Search for the cell housing the specified text and yield its (X, Y) center coordinate. 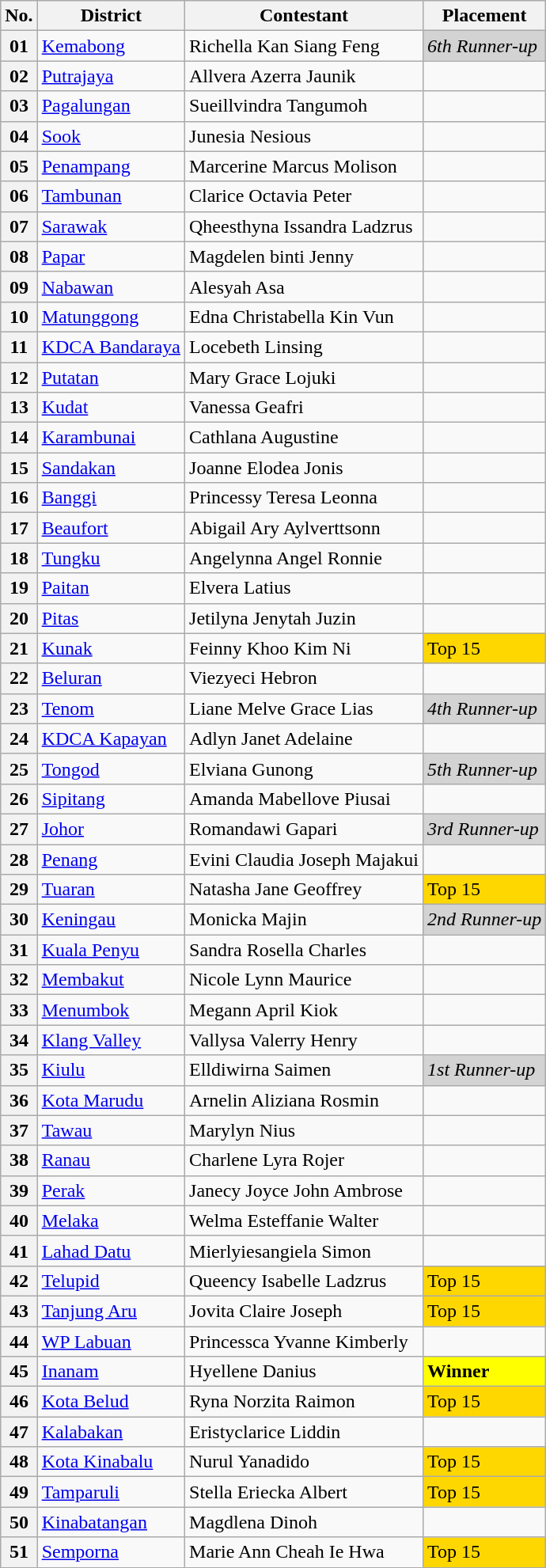
Princessy Teresa Leonna (304, 498)
Lahad Datu (111, 1251)
46 (19, 1402)
Joanne Elodea Jonis (304, 468)
Welma Esteffanie Walter (304, 1221)
Penampang (111, 166)
25 (19, 769)
Natasha Jane Geoffrey (304, 890)
Megann April Kiok (304, 1010)
Sueillvindra Tangumoh (304, 106)
Tawau (111, 1130)
41 (19, 1251)
Tenom (111, 708)
Princessca Yvanne Kimberly (304, 1342)
Kinabatangan (111, 1522)
Kota Belud (111, 1402)
34 (19, 1040)
Liane Melve Grace Lias (304, 708)
3rd Runner-up (484, 829)
Mierlyiesangiela Simon (304, 1251)
Tungku (111, 558)
Kota Marudu (111, 1100)
40 (19, 1221)
Marylyn Nius (304, 1130)
05 (19, 166)
Paitan (111, 588)
28 (19, 859)
Cathlana Augustine (304, 438)
45 (19, 1372)
47 (19, 1432)
02 (19, 76)
Tongod (111, 769)
32 (19, 980)
Allvera Azerra Jaunik (304, 76)
Angelynna Angel Ronnie (304, 558)
Telupid (111, 1281)
Magdlena Dinoh (304, 1522)
Kudat (111, 408)
1st Runner-up (484, 1070)
2nd Runner-up (484, 920)
Evini Claudia Joseph Majakui (304, 859)
Junesia Nesious (304, 136)
23 (19, 708)
03 (19, 106)
KDCA Kapayan (111, 738)
26 (19, 799)
Jovita Claire Joseph (304, 1311)
29 (19, 890)
Elviana Gunong (304, 769)
District (111, 16)
Arnelin Aliziana Rosmin (304, 1100)
51 (19, 1552)
18 (19, 558)
16 (19, 498)
Kunak (111, 648)
Viezyeci Hebron (304, 678)
50 (19, 1522)
Mary Grace Lojuki (304, 378)
4th Runner-up (484, 708)
Melaka (111, 1221)
Contestant (304, 16)
Locebeth Linsing (304, 347)
Sook (111, 136)
48 (19, 1462)
Placement (484, 16)
11 (19, 347)
Tambunan (111, 196)
Vanessa Geafri (304, 408)
Jetilyna Jenytah Juzin (304, 618)
24 (19, 738)
Marie Ann Cheah Ie Hwa (304, 1552)
Papar (111, 256)
5th Runner-up (484, 769)
Banggi (111, 498)
Membakut (111, 980)
Nabawan (111, 287)
Perak (111, 1190)
Tamparuli (111, 1492)
Sarawak (111, 226)
Magdelen binti Jenny (304, 256)
Eristyclarice Liddin (304, 1432)
Richella Kan Siang Feng (304, 46)
Romandawi Gapari (304, 829)
Putrajaya (111, 76)
22 (19, 678)
Inanam (111, 1372)
44 (19, 1342)
19 (19, 588)
No. (19, 16)
14 (19, 438)
Kiulu (111, 1070)
Kemabong (111, 46)
Beluran (111, 678)
Vallysa Valerry Henry (304, 1040)
Janecy Joyce John Ambrose (304, 1190)
Nicole Lynn Maurice (304, 980)
36 (19, 1100)
04 (19, 136)
Penang (111, 859)
Kalabakan (111, 1432)
31 (19, 950)
Karambunai (111, 438)
Johor (111, 829)
12 (19, 378)
35 (19, 1070)
Elvera Latius (304, 588)
Pitas (111, 618)
Putatan (111, 378)
Keningau (111, 920)
Abigail Ary Aylverttsonn (304, 528)
Tuaran (111, 890)
Ryna Norzita Raimon (304, 1402)
Qheesthyna Issandra Ladzrus (304, 226)
KDCA Bandaraya (111, 347)
Sipitang (111, 799)
Edna Christabella Kin Vun (304, 317)
10 (19, 317)
Clarice Octavia Peter (304, 196)
Kuala Penyu (111, 950)
Adlyn Janet Adelaine (304, 738)
Semporna (111, 1552)
Sandakan (111, 468)
43 (19, 1311)
Nurul Yanadido (304, 1462)
Queency Isabelle Ladzrus (304, 1281)
Elldiwirna Saimen (304, 1070)
08 (19, 256)
Kota Kinabalu (111, 1462)
21 (19, 648)
15 (19, 468)
Ranau (111, 1160)
Feinny Khoo Kim Ni (304, 648)
06 (19, 196)
38 (19, 1160)
42 (19, 1281)
33 (19, 1010)
Klang Valley (111, 1040)
WP Labuan (111, 1342)
Tanjung Aru (111, 1311)
30 (19, 920)
Winner (484, 1372)
Amanda Mabellove Piusai (304, 799)
Charlene Lyra Rojer (304, 1160)
39 (19, 1190)
Hyellene Danius (304, 1372)
17 (19, 528)
Menumbok (111, 1010)
Pagalungan (111, 106)
Alesyah Asa (304, 287)
Monicka Majin (304, 920)
09 (19, 287)
13 (19, 408)
49 (19, 1492)
37 (19, 1130)
Sandra Rosella Charles (304, 950)
Marcerine Marcus Molison (304, 166)
Matunggong (111, 317)
07 (19, 226)
20 (19, 618)
6th Runner-up (484, 46)
01 (19, 46)
27 (19, 829)
Stella Eriecka Albert (304, 1492)
Beaufort (111, 528)
